From the cell containing the given text, extract its center point as (x, y) coordinate. 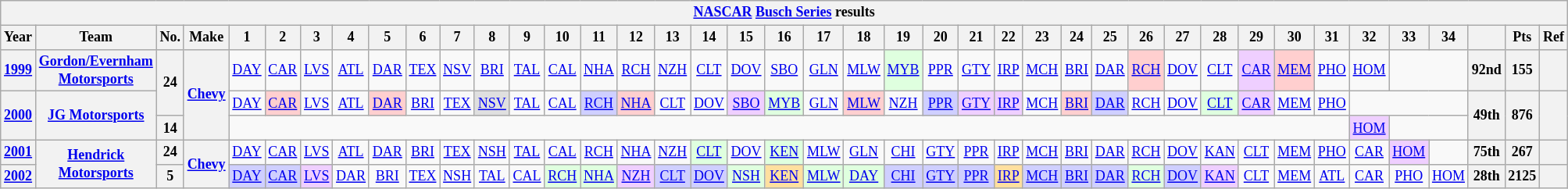
23 (1042, 37)
8 (492, 37)
22 (1008, 37)
No. (170, 37)
21 (977, 37)
Team (95, 37)
2000 (19, 116)
Gordon/Evernham Motorsports (95, 70)
11 (599, 37)
20 (941, 37)
18 (864, 37)
29 (1256, 37)
876 (1522, 116)
28 (1220, 37)
JG Motorsports (95, 116)
33 (1409, 37)
49th (1486, 116)
Hendrick Motorsports (95, 164)
31 (1333, 37)
NASCAR Busch Series results (784, 12)
13 (673, 37)
7 (458, 37)
25 (1109, 37)
34 (1448, 37)
32 (1369, 37)
4 (352, 37)
2001 (19, 152)
Ref (1554, 37)
1 (247, 37)
2 (283, 37)
17 (823, 37)
12 (636, 37)
155 (1522, 70)
Year (19, 37)
6 (423, 37)
75th (1486, 152)
10 (563, 37)
9 (527, 37)
Make (206, 37)
2002 (19, 177)
19 (903, 37)
16 (784, 37)
27 (1183, 37)
26 (1146, 37)
3 (317, 37)
92nd (1486, 70)
267 (1522, 152)
1999 (19, 70)
28th (1486, 177)
2125 (1522, 177)
15 (746, 37)
30 (1295, 37)
Pts (1522, 37)
